Output the [x, y] coordinate of the center of the cell containing the given text.  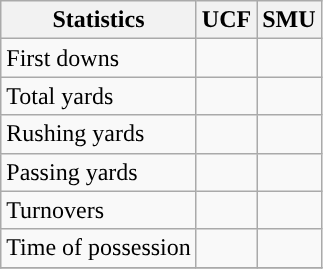
Turnovers [99, 210]
Passing yards [99, 172]
First downs [99, 58]
Total yards [99, 96]
Time of possession [99, 248]
Rushing yards [99, 134]
SMU [289, 20]
UCF [226, 20]
Statistics [99, 20]
